Pinpoint the cell where the given text exists, returning its [X, Y] midpoint coordinate. 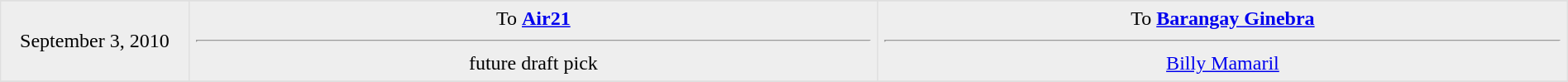
To Air21future draft pick [533, 41]
September 3, 2010 [94, 41]
To Barangay GinebraBilly Mamaril [1223, 41]
